Determine the [X, Y] coordinate at the center of the cell enclosing the given text.  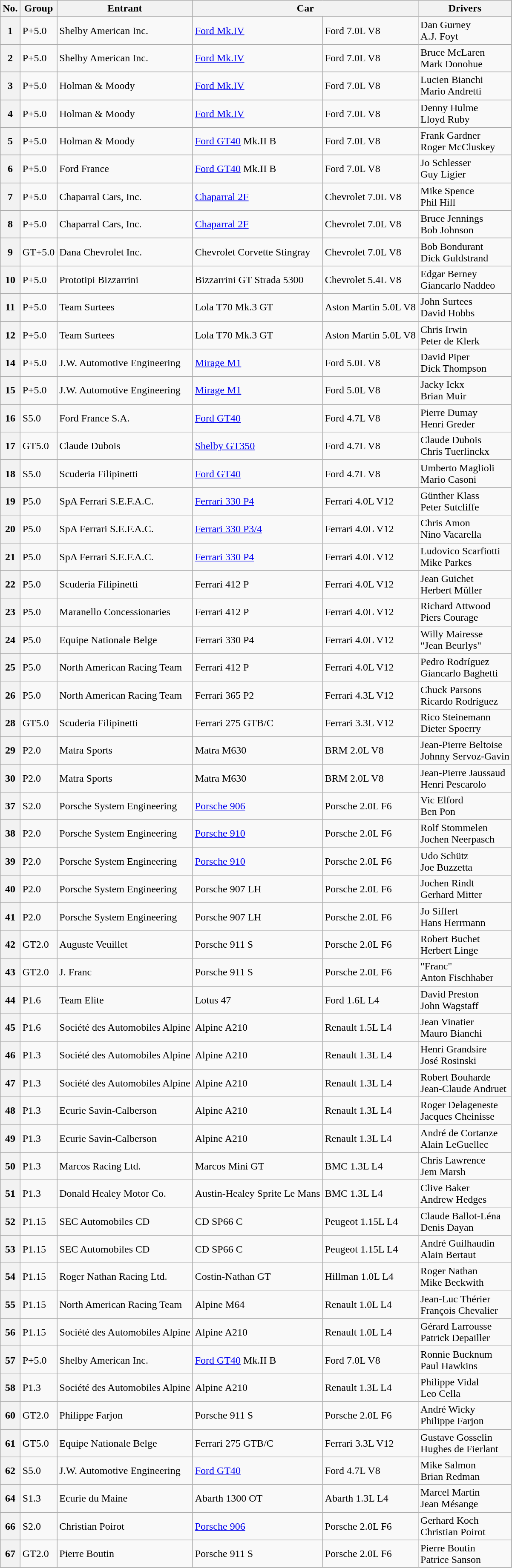
Chris Lawrence Jem Marsh [465, 1166]
Marcos Racing Ltd. [125, 1166]
5 [10, 141]
64 [10, 1499]
Maranello Concessionaries [125, 612]
Udo Schütz Joe Buzzetta [465, 862]
56 [10, 1333]
52 [10, 1221]
67 [10, 1554]
Ford 1.6L L4 [370, 1000]
46 [10, 1055]
Gustave Gosselin Hughes de Fierlant [465, 1443]
37 [10, 806]
Robert Buchet Herbert Linge [465, 944]
Claude Dubois [125, 446]
No. [10, 9]
Willy Mairesse "Jean Beurlys" [465, 639]
45 [10, 1028]
Dana Chevrolet Inc. [125, 252]
60 [10, 1415]
Lucien Bianchi Mario Andretti [465, 86]
14 [10, 363]
48 [10, 1110]
55 [10, 1304]
7 [10, 197]
Jean-Luc Thérier François Chevalier [465, 1304]
David Piper Dick Thompson [465, 363]
15 [10, 391]
Philippe Farjon [125, 1415]
Bizzarrini GT Strada 5300 [257, 279]
Christian Poirot [125, 1526]
Hillman 1.0L L4 [370, 1277]
Dan Gurney A.J. Foyt [465, 31]
Ferrari 365 P2 [257, 695]
Donald Healey Motor Co. [125, 1194]
Group [38, 9]
S1.3 [38, 1499]
54 [10, 1277]
4 [10, 113]
57 [10, 1360]
Ford France [125, 169]
Prototipi Bizzarrini [125, 279]
Renault 1.5L L4 [370, 1028]
12 [10, 335]
42 [10, 944]
Rico Steinemann Dieter Spoerry [465, 723]
Auguste Veuillet [125, 944]
Team Elite [125, 1000]
3 [10, 86]
19 [10, 502]
38 [10, 834]
6 [10, 169]
Jean Vinatier Mauro Bianchi [465, 1028]
Bruce Jennings Bob Johnson [465, 224]
11 [10, 307]
Frank Gardner Roger McCluskey [465, 141]
Bob Bondurant Dick Guldstrand [465, 252]
Car [305, 9]
25 [10, 668]
Marcos Mini GT [257, 1166]
24 [10, 639]
23 [10, 612]
Entrant [125, 9]
Clive Baker Andrew Hedges [465, 1194]
"Franc" Anton Fischhaber [465, 972]
Edgar Berney Giancarlo Naddeo [465, 279]
Lotus 47 [257, 1000]
Ecurie du Maine [125, 1499]
Pierre Dumay Henri Greder [465, 418]
Pierre Boutin Patrice Sanson [465, 1554]
GT+5.0 [38, 252]
Jo Siffert Hans Herrmann [465, 917]
50 [10, 1166]
9 [10, 252]
22 [10, 584]
44 [10, 1000]
39 [10, 862]
Pierre Boutin [125, 1554]
51 [10, 1194]
61 [10, 1443]
58 [10, 1388]
53 [10, 1249]
Bruce McLaren Mark Donohue [465, 58]
2 [10, 58]
Chris Irwin Peter de Klerk [465, 335]
30 [10, 778]
Roger Delageneste Jacques Cheinisse [465, 1110]
Jacky Ickx Brian Muir [465, 391]
Robert Bouharde Jean-Claude Andruet [465, 1083]
26 [10, 695]
20 [10, 529]
Pedro Rodríguez Giancarlo Baghetti [465, 668]
Denny Hulme Lloyd Ruby [465, 113]
Jean-Pierre Beltoise Johnny Servoz-Gavin [465, 750]
Richard Attwood Piers Courage [465, 612]
Umberto Maglioli Mario Casoni [465, 473]
John Surtees David Hobbs [465, 307]
Claude Ballot-Léna Denis Dayan [465, 1221]
1 [10, 31]
Chris Amon Nino Vacarella [465, 529]
Rolf Stommelen Jochen Neerpasch [465, 834]
Jo Schlesser Guy Ligier [465, 169]
Roger Nathan Mike Beckwith [465, 1277]
Philippe Vidal Leo Cella [465, 1388]
Ford France S.A. [125, 418]
47 [10, 1083]
Günther Klass Peter Sutcliffe [465, 502]
Henri Grandsire José Rosinski [465, 1055]
17 [10, 446]
Roger Nathan Racing Ltd. [125, 1277]
Abarth 1300 OT [257, 1499]
Claude Dubois Chris Tuerlinckx [465, 446]
8 [10, 224]
43 [10, 972]
Jean-Pierre Jaussaud Henri Pescarolo [465, 778]
Austin-Healey Sprite Le Mans [257, 1194]
Marcel Martin Jean Mésange [465, 1499]
21 [10, 557]
29 [10, 750]
40 [10, 889]
Abarth 1.3L L4 [370, 1499]
Ronnie Bucknum Paul Hawkins [465, 1360]
Chevrolet 5.4L V8 [370, 279]
10 [10, 279]
Ludovico Scarfiotti Mike Parkes [465, 557]
Mike Spence Phil Hill [465, 197]
Jochen Rindt Gerhard Mitter [465, 889]
28 [10, 723]
Gérard Larrousse Patrick Depailler [465, 1333]
Drivers [465, 9]
Jean Guichet Herbert Müller [465, 584]
Chevrolet Corvette Stingray [257, 252]
Ferrari 4.3L V12 [370, 695]
62 [10, 1471]
Mike Salmon Brian Redman [465, 1471]
Alpine M64 [257, 1304]
André Wicky Philippe Farjon [465, 1415]
Shelby GT350 [257, 446]
41 [10, 917]
Gerhard Koch Christian Poirot [465, 1526]
Ferrari 330 P3/4 [257, 529]
David Preston John Wagstaff [465, 1000]
André de Cortanze Alain LeGuellec [465, 1138]
16 [10, 418]
J. Franc [125, 972]
66 [10, 1526]
Costin-Nathan GT [257, 1277]
Vic Elford Ben Pon [465, 806]
49 [10, 1138]
André Guilhaudin Alain Bertaut [465, 1249]
18 [10, 473]
Chuck Parsons Ricardo Rodríguez [465, 695]
